Find where the given text appears and provide that cell's center as (X, Y) coordinate. 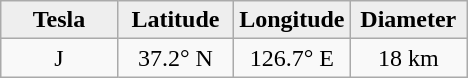
37.2° N (175, 58)
Longitude (292, 20)
126.7° E (292, 58)
Diameter (408, 20)
Latitude (175, 20)
J (59, 58)
Tesla (59, 20)
18 km (408, 58)
